For the text-containing cell, return its midpoint in [X, Y] coordinate format. 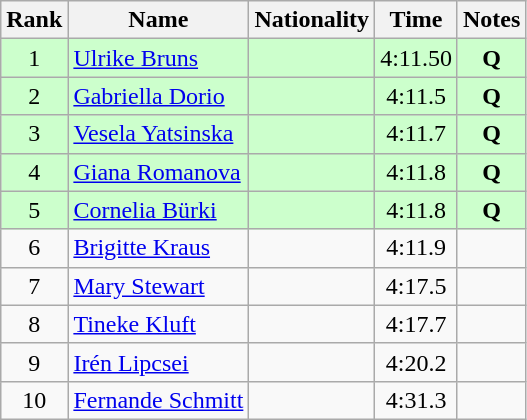
9 [34, 362]
8 [34, 324]
4:17.5 [416, 286]
Name [158, 20]
Brigitte Kraus [158, 248]
Mary Stewart [158, 286]
Fernande Schmitt [158, 400]
Rank [34, 20]
Time [416, 20]
Nationality [312, 20]
4:11.9 [416, 248]
Irén Lipcsei [158, 362]
3 [34, 134]
4:11.5 [416, 96]
Vesela Yatsinska [158, 134]
6 [34, 248]
Gabriella Dorio [158, 96]
4:11.50 [416, 58]
Cornelia Bürki [158, 210]
7 [34, 286]
Tineke Kluft [158, 324]
5 [34, 210]
1 [34, 58]
4 [34, 172]
Giana Romanova [158, 172]
2 [34, 96]
4:17.7 [416, 324]
10 [34, 400]
4:31.3 [416, 400]
Notes [491, 20]
4:20.2 [416, 362]
4:11.7 [416, 134]
Ulrike Bruns [158, 58]
